Extract the [X, Y] coordinate from the center of the cell holding the provided text.  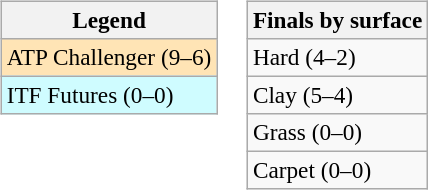
Hard (4–2) [337, 57]
Clay (5–4) [337, 95]
ATP Challenger (9–6) [108, 57]
Finals by surface [337, 20]
Grass (0–0) [337, 133]
ITF Futures (0–0) [108, 95]
Legend [108, 20]
Carpet (0–0) [337, 171]
